Find where the given text appears and provide that cell's center as [x, y] coordinate. 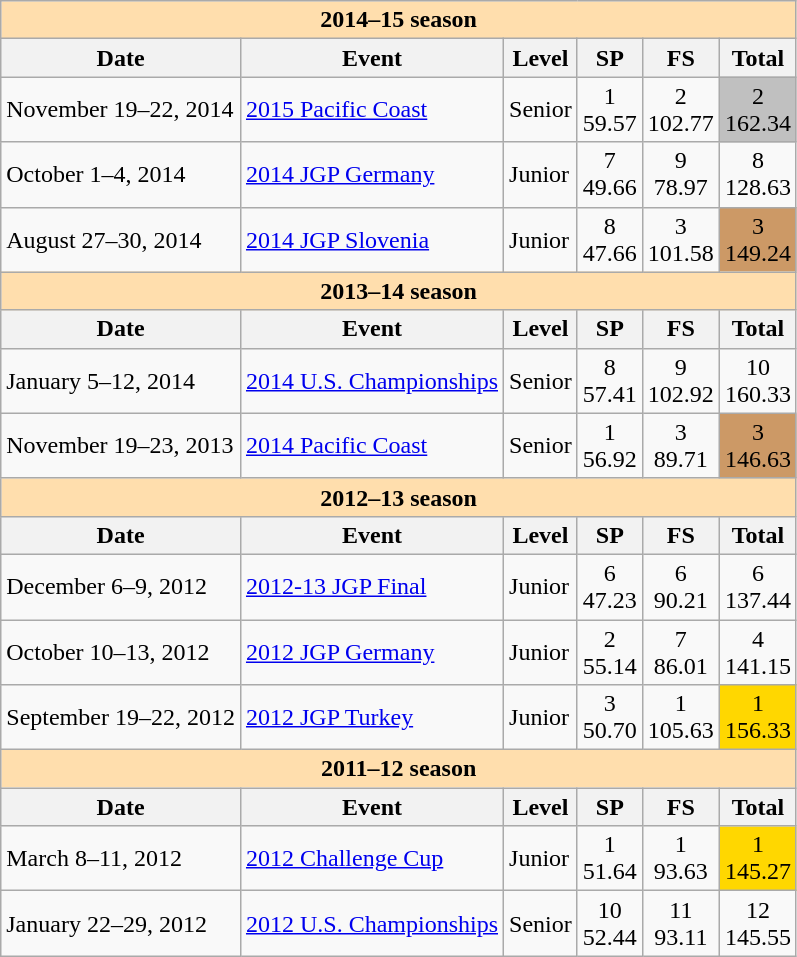
1 156.33 [758, 718]
December 6–9, 2012 [121, 586]
October 10–13, 2012 [121, 652]
7 86.01 [680, 652]
2014 Pacific Coast [372, 446]
3 146.63 [758, 446]
10 160.33 [758, 380]
3 149.24 [758, 240]
2012 Challenge Cup [372, 858]
9 102.92 [680, 380]
2 102.77 [680, 110]
6 137.44 [758, 586]
2014–15 season [399, 20]
6 47.23 [610, 586]
2014 JGP Germany [372, 174]
November 19–22, 2014 [121, 110]
January 5–12, 2014 [121, 380]
3 101.58 [680, 240]
2 162.34 [758, 110]
1 59.57 [610, 110]
January 22–29, 2012 [121, 924]
8 57.41 [610, 380]
2014 JGP Slovenia [372, 240]
2012-13 JGP Final [372, 586]
2012–13 season [399, 497]
1 105.63 [680, 718]
3 50.70 [610, 718]
1 145.27 [758, 858]
2015 Pacific Coast [372, 110]
September 19–22, 2012 [121, 718]
2011–12 season [399, 769]
2012 JGP Germany [372, 652]
8 47.66 [610, 240]
October 1–4, 2014 [121, 174]
10 52.44 [610, 924]
2 55.14 [610, 652]
March 8–11, 2012 [121, 858]
1 51.64 [610, 858]
November 19–23, 2013 [121, 446]
8 128.63 [758, 174]
2012 U.S. Championships [372, 924]
1 93.63 [680, 858]
9 78.97 [680, 174]
August 27–30, 2014 [121, 240]
7 49.66 [610, 174]
3 89.71 [680, 446]
11 93.11 [680, 924]
2012 JGP Turkey [372, 718]
2013–14 season [399, 291]
2014 U.S. Championships [372, 380]
12 145.55 [758, 924]
4 141.15 [758, 652]
6 90.21 [680, 586]
1 56.92 [610, 446]
